Capture the cell that displays the provided text and extract its [x, y] central coordinate. 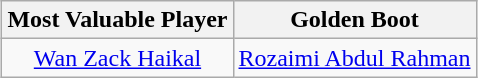
Most Valuable Player [118, 20]
Golden Boot [354, 20]
Rozaimi Abdul Rahman [354, 58]
Wan Zack Haikal [118, 58]
